Return [x, y] of the center of cell containing provided text 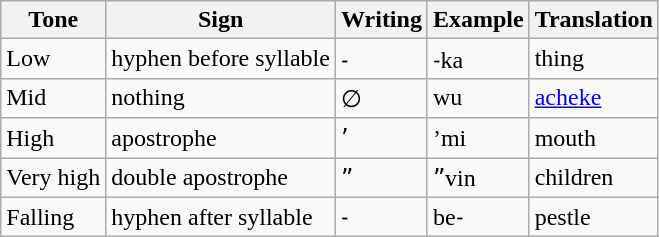
’mi [478, 138]
apostrophe [221, 138]
Translation [594, 20]
Sign [221, 20]
wu [478, 98]
mouth [594, 138]
hyphen after syllable [221, 217]
High [54, 138]
ˮvin [478, 178]
˗ka [478, 59]
Mid [54, 98]
double apostrophe [221, 178]
Tone [54, 20]
Low [54, 59]
thing [594, 59]
be˗ [478, 217]
Example [478, 20]
Writing [381, 20]
children [594, 178]
Very high [54, 178]
ʼ [381, 138]
∅ [381, 98]
Falling [54, 217]
ˮ [381, 178]
pestle [594, 217]
hyphen before syllable [221, 59]
acheke [594, 98]
nothing [221, 98]
